Search for the cell housing the specified text and yield its (x, y) center coordinate. 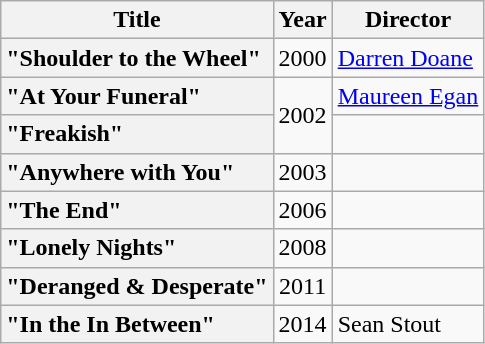
2003 (302, 172)
Year (302, 20)
2002 (302, 115)
"Deranged & Desperate" (137, 286)
Sean Stout (408, 324)
2011 (302, 286)
2014 (302, 324)
"In the In Between" (137, 324)
2006 (302, 210)
2008 (302, 248)
Darren Doane (408, 58)
2000 (302, 58)
"The End" (137, 210)
Title (137, 20)
"Lonely Nights" (137, 248)
"Freakish" (137, 134)
Maureen Egan (408, 96)
"Shoulder to the Wheel" (137, 58)
"Anywhere with You" (137, 172)
"At Your Funeral" (137, 96)
Director (408, 20)
